Detect which cell encompasses the target text, then output its (X, Y) center coordinate. 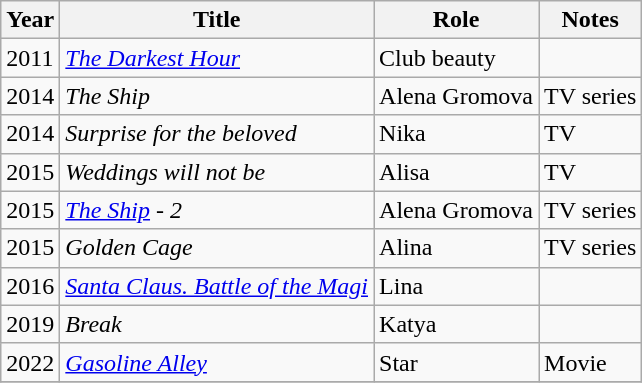
Title (217, 20)
2022 (30, 362)
2019 (30, 324)
The Ship - 2 (217, 210)
Role (456, 20)
Nika (456, 134)
Gasoline Alley (217, 362)
2016 (30, 286)
Notes (590, 20)
Lina (456, 286)
Club beauty (456, 58)
Santa Claus. Battle of the Magi (217, 286)
Alina (456, 248)
2011 (30, 58)
Star (456, 362)
Year (30, 20)
Alisa (456, 172)
Surprise for the beloved (217, 134)
Movie (590, 362)
Golden Cage (217, 248)
The Darkest Hour (217, 58)
The Ship (217, 96)
Weddings will not be (217, 172)
Katya (456, 324)
Break (217, 324)
